Search for the cell housing the specified text and yield its [X, Y] center coordinate. 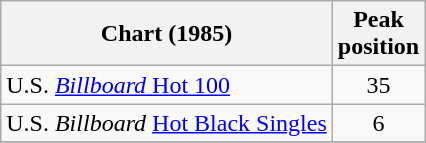
Chart (1985) [167, 34]
U.S. Billboard Hot Black Singles [167, 123]
6 [378, 123]
35 [378, 85]
U.S. Billboard Hot 100 [167, 85]
Peakposition [378, 34]
